Search for the cell housing the specified text and yield its (x, y) center coordinate. 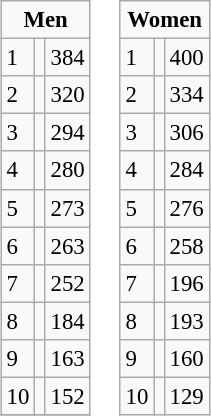
284 (186, 170)
320 (68, 95)
400 (186, 58)
258 (186, 246)
263 (68, 246)
129 (186, 396)
160 (186, 358)
334 (186, 95)
384 (68, 58)
306 (186, 133)
152 (68, 396)
273 (68, 208)
193 (186, 321)
276 (186, 208)
184 (68, 321)
Women (164, 20)
252 (68, 283)
Men (46, 20)
294 (68, 133)
196 (186, 283)
163 (68, 358)
280 (68, 170)
